Locate the cell with the specified text and output its [x, y] center coordinate. 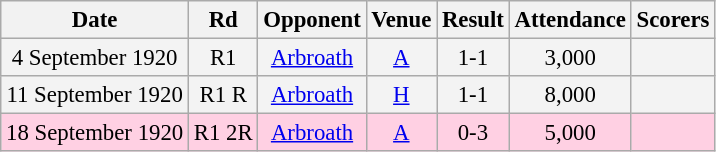
Opponent [312, 20]
Attendance [570, 20]
R1 R [224, 95]
Scorers [673, 20]
8,000 [570, 95]
Result [474, 20]
H [402, 95]
3,000 [570, 58]
Rd [224, 20]
18 September 1920 [95, 133]
0-3 [474, 133]
Date [95, 20]
5,000 [570, 133]
4 September 1920 [95, 58]
R1 2R [224, 133]
R1 [224, 58]
Venue [402, 20]
11 September 1920 [95, 95]
